Extract the (X, Y) coordinate from the center of the cell holding the provided text.  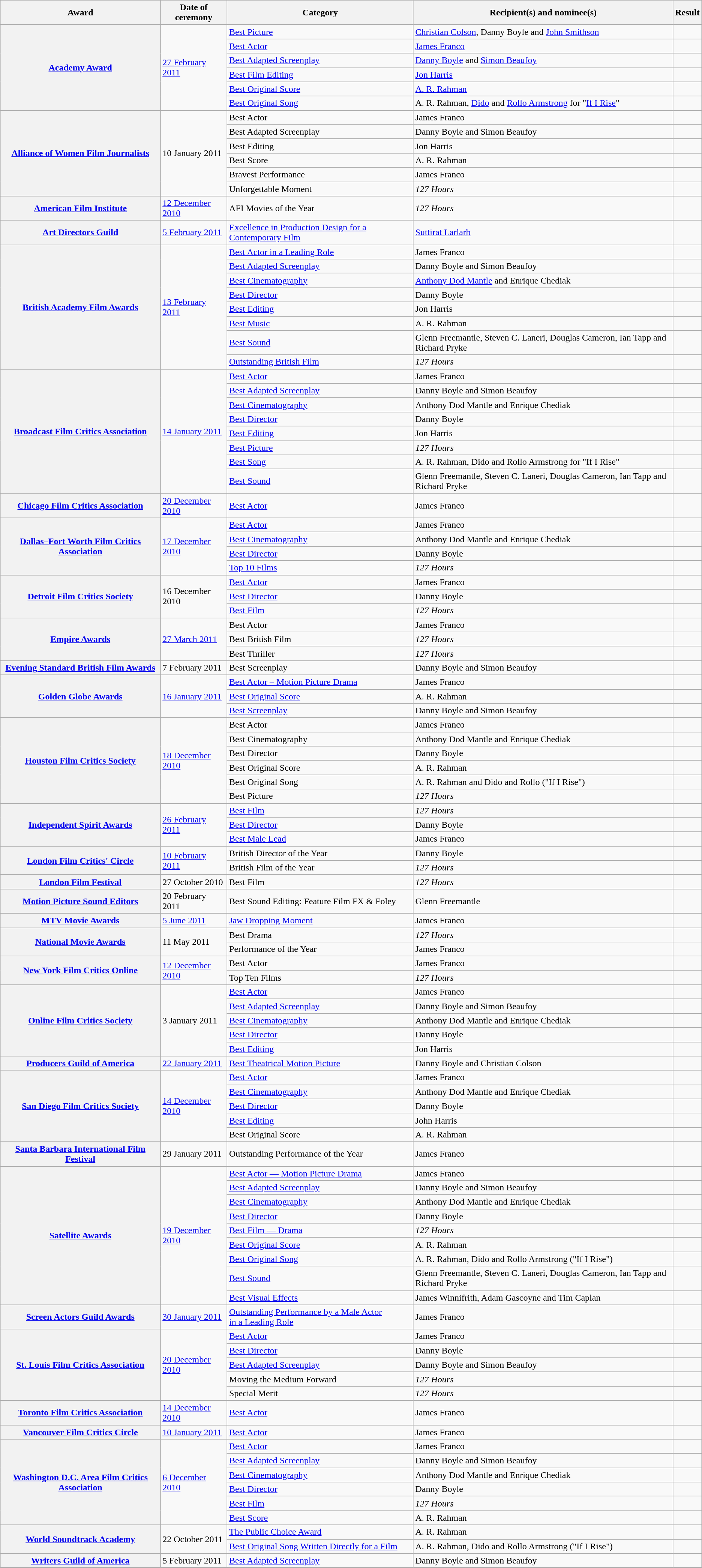
Satellite Awards (80, 1236)
James Winnifrith, Adam Gascoyne and Tim Caplan (543, 1298)
Best Sound Editing: Feature Film FX & Foley (320, 901)
Result (687, 13)
Jaw Dropping Moment (320, 920)
Vancouver Film Critics Circle (80, 1432)
Detroit Film Critics Society (80, 596)
Screen Actors Guild Awards (80, 1317)
30 January 2011 (194, 1317)
Broadcast Film Critics Association (80, 431)
Special Merit (320, 1393)
St. Louis Film Critics Association (80, 1365)
British Director of the Year (320, 853)
Best British Film (320, 639)
Best Visual Effects (320, 1298)
Dallas–Fort Worth Film Critics Association (80, 546)
Award (80, 13)
AFI Movies of the Year (320, 209)
London Film Critics' Circle (80, 860)
Best Film Editing (320, 75)
Bravest Performance (320, 174)
Top Ten Films (320, 978)
Academy Award (80, 68)
Excellence in Production Design for a Contemporary Film (320, 233)
Best Theatrical Motion Picture (320, 1063)
27 October 2010 (194, 882)
Best Actor in a Leading Role (320, 252)
17 December 2010 (194, 546)
San Diego Film Critics Society (80, 1106)
British Film of the Year (320, 867)
Outstanding Performance by a Male Actorin a Leading Role (320, 1317)
Online Film Critics Society (80, 1020)
Glenn Freemantle (543, 901)
Unforgettable Moment (320, 189)
Performance of the Year (320, 949)
World Soundtrack Academy (80, 1539)
MTV Movie Awards (80, 920)
British Academy Film Awards (80, 307)
10 February 2011 (194, 860)
Santa Barbara International Film Festival (80, 1154)
3 January 2011 (194, 1020)
Producers Guild of America (80, 1063)
19 December 2010 (194, 1236)
Christian Colson, Danny Boyle and John Smithson (543, 32)
Date of ceremony (194, 13)
Category (320, 13)
Best Music (320, 323)
Outstanding British Film (320, 362)
27 March 2011 (194, 639)
5 June 2011 (194, 920)
Recipient(s) and nominee(s) (543, 13)
Best Film — Drama (320, 1230)
Best Song (320, 462)
27 February 2011 (194, 68)
11 May 2011 (194, 942)
Top 10 Films (320, 568)
22 October 2011 (194, 1539)
National Movie Awards (80, 942)
Art Directors Guild (80, 233)
Best Original Song Written Directly for a Film (320, 1546)
Best Actor – Motion Picture Drama (320, 682)
22 January 2011 (194, 1063)
Toronto Film Critics Association (80, 1412)
6 December 2010 (194, 1482)
Washington D.C. Area Film Critics Association (80, 1482)
A. R. Rahman and Dido and Rollo ("If I Rise") (543, 782)
Best Thriller (320, 653)
20 February 2011 (194, 901)
Houston Film Critics Society (80, 761)
29 January 2011 (194, 1154)
London Film Festival (80, 882)
13 February 2011 (194, 307)
Best Male Lead (320, 839)
Alliance of Women Film Journalists (80, 153)
Chicago Film Critics Association (80, 506)
Golden Globe Awards (80, 696)
18 December 2010 (194, 761)
7 February 2011 (194, 668)
Writers Guild of America (80, 1560)
Moving the Medium Forward (320, 1379)
Best Drama (320, 935)
John Harris (543, 1120)
14 January 2011 (194, 431)
Empire Awards (80, 639)
16 January 2011 (194, 696)
Best Actor — Motion Picture Drama (320, 1173)
26 February 2011 (194, 825)
Independent Spirit Awards (80, 825)
Danny Boyle and Christian Colson (543, 1063)
Evening Standard British Film Awards (80, 668)
Motion Picture Sound Editors (80, 901)
Outstanding Performance of the Year (320, 1154)
The Public Choice Award (320, 1532)
Suttirat Larlarb (543, 233)
16 December 2010 (194, 596)
American Film Institute (80, 209)
New York Film Critics Online (80, 971)
